For the text-containing cell, return its midpoint in (X, Y) coordinate format. 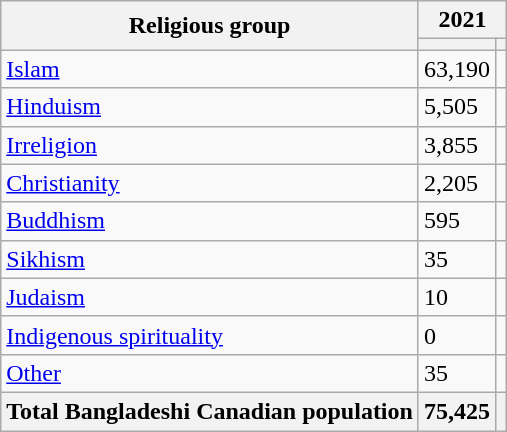
Religious group (210, 26)
2021 (462, 20)
63,190 (456, 69)
5,505 (456, 107)
Sikhism (210, 259)
Total Bangladeshi Canadian population (210, 411)
595 (456, 221)
Islam (210, 69)
Judaism (210, 297)
75,425 (456, 411)
2,205 (456, 183)
Hinduism (210, 107)
0 (456, 335)
Christianity (210, 183)
Buddhism (210, 221)
Indigenous spirituality (210, 335)
3,855 (456, 145)
Irreligion (210, 145)
10 (456, 297)
Other (210, 373)
